Return (X, Y) of the center of cell containing provided text 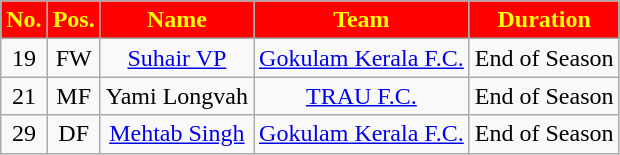
Duration (544, 20)
Suhair VP (176, 58)
DF (74, 134)
TRAU F.C. (362, 96)
Team (362, 20)
Pos. (74, 20)
19 (24, 58)
Mehtab Singh (176, 134)
Name (176, 20)
21 (24, 96)
Yami Longvah (176, 96)
29 (24, 134)
No. (24, 20)
FW (74, 58)
MF (74, 96)
